Search for the cell housing the specified text and yield its (X, Y) center coordinate. 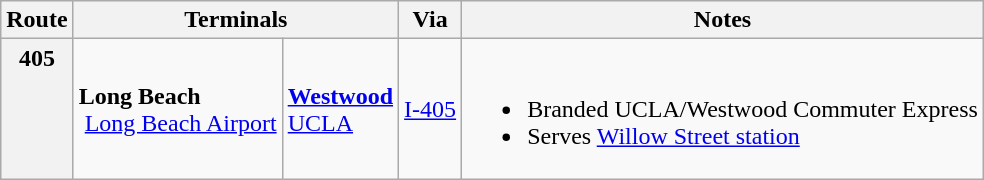
Via (430, 20)
WestwoodUCLA (340, 109)
Notes (723, 20)
Branded UCLA/Westwood Commuter ExpressServes Willow Street station (723, 109)
Long Beach Long Beach Airport (178, 109)
Route (37, 20)
405 (37, 109)
Terminals (236, 20)
I-405 (430, 109)
